For the text-containing cell, return its midpoint in [X, Y] coordinate format. 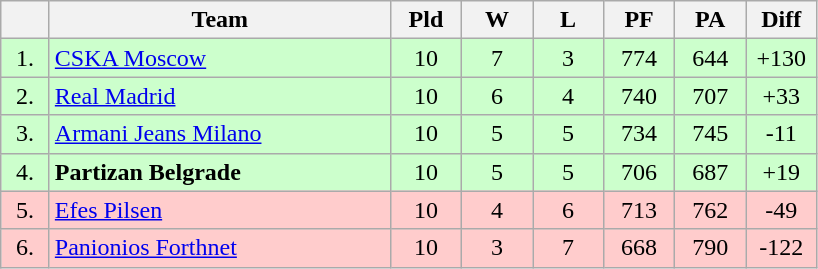
Pld [426, 20]
L [568, 20]
774 [640, 58]
-11 [782, 134]
745 [710, 134]
5. [26, 210]
687 [710, 172]
Efes Pilsen [220, 210]
Diff [782, 20]
3. [26, 134]
790 [710, 248]
1. [26, 58]
Panionios Forthnet [220, 248]
-49 [782, 210]
Real Madrid [220, 96]
Partizan Belgrade [220, 172]
Team [220, 20]
Armani Jeans Milano [220, 134]
+19 [782, 172]
706 [640, 172]
6. [26, 248]
PA [710, 20]
4. [26, 172]
PF [640, 20]
W [496, 20]
CSKA Moscow [220, 58]
762 [710, 210]
+130 [782, 58]
-122 [782, 248]
668 [640, 248]
713 [640, 210]
+33 [782, 96]
644 [710, 58]
707 [710, 96]
740 [640, 96]
734 [640, 134]
2. [26, 96]
